Capture the cell that displays the provided text and extract its (X, Y) central coordinate. 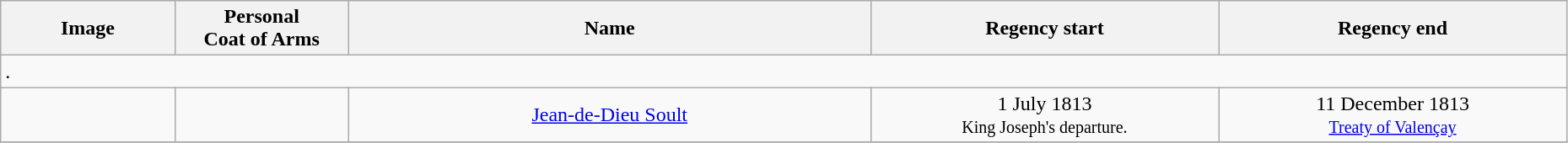
Name (609, 29)
1 July 1813King Joseph's departure. (1044, 114)
Regency end (1393, 29)
Regency start (1044, 29)
Image (88, 29)
Jean-de-Dieu Soult (609, 114)
11 December 1813Treaty of Valençay (1393, 114)
. (784, 71)
PersonalCoat of Arms (261, 29)
